Extract the (X, Y) coordinate from the center of the cell holding the provided text.  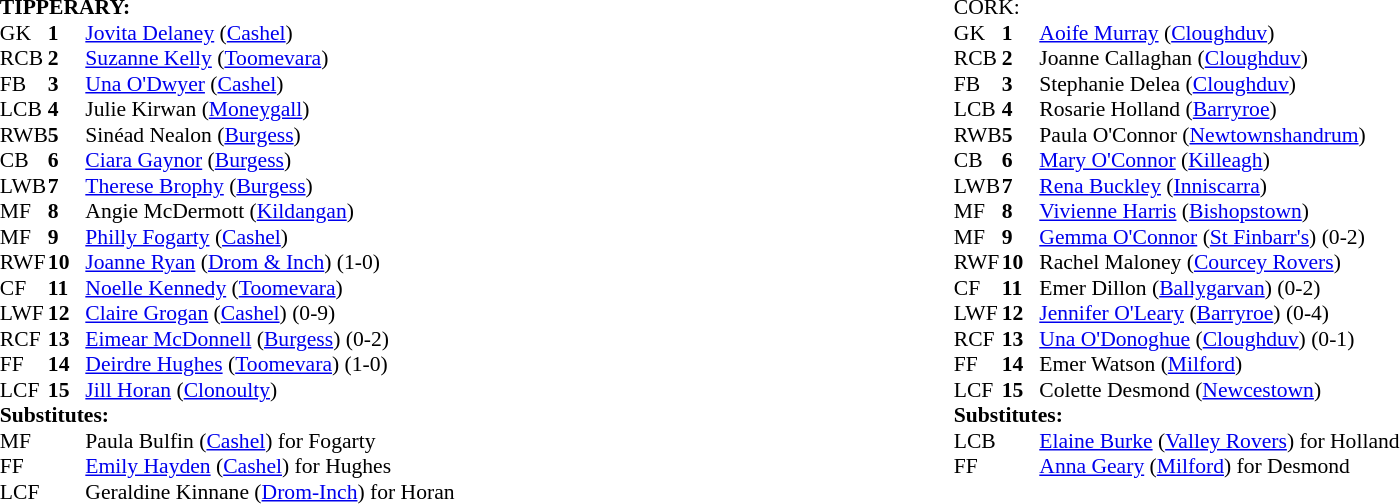
Claire Grogan (Cashel) (0-9) (270, 313)
Joanne Ryan (Drom & Inch) (1-0) (270, 263)
Julie Kirwan (Moneygall) (270, 109)
Vivienne Harris (Bishopstown) (1219, 211)
Jovita Delaney (Cashel) (270, 33)
Deirdre Hughes (Toomevara) (1-0) (270, 365)
Elaine Burke (Valley Rovers) for Holland (1219, 441)
Colette Desmond (Newcestown) (1219, 390)
Stephanie Delea (Cloughduv) (1219, 84)
Emer Dillon (Ballygarvan) (0-2) (1219, 288)
Una O'Donoghue (Cloughduv) (0-1) (1219, 339)
Paula Bulfin (Cashel) for Fogarty (270, 441)
Rachel Maloney (Courcey Rovers) (1219, 263)
Paula O'Connor (Newtownshandrum) (1219, 135)
Emily Hayden (Cashel) for Hughes (270, 467)
Aoife Murray (Cloughduv) (1219, 33)
Joanne Callaghan (Cloughduv) (1219, 59)
Emer Watson (Milford) (1219, 365)
Jennifer O'Leary (Barryroe) (0-4) (1219, 313)
Noelle Kennedy (Toomevara) (270, 288)
Sinéad Nealon (Burgess) (270, 135)
Eimear McDonnell (Burgess) (0-2) (270, 339)
Mary O'Connor (Killeagh) (1219, 161)
Ciara Gaynor (Burgess) (270, 161)
Angie McDermott (Kildangan) (270, 211)
Therese Brophy (Burgess) (270, 186)
Gemma O'Connor (St Finbarr's) (0-2) (1219, 237)
Jill Horan (Clonoulty) (270, 390)
Philly Fogarty (Cashel) (270, 237)
Anna Geary (Milford) for Desmond (1219, 467)
Rosarie Holland (Barryroe) (1219, 109)
Rena Buckley (Inniscarra) (1219, 186)
Una O'Dwyer (Cashel) (270, 84)
Suzanne Kelly (Toomevara) (270, 59)
